Return the [X, Y] coordinate for the center point of the cell that contains the specified text.  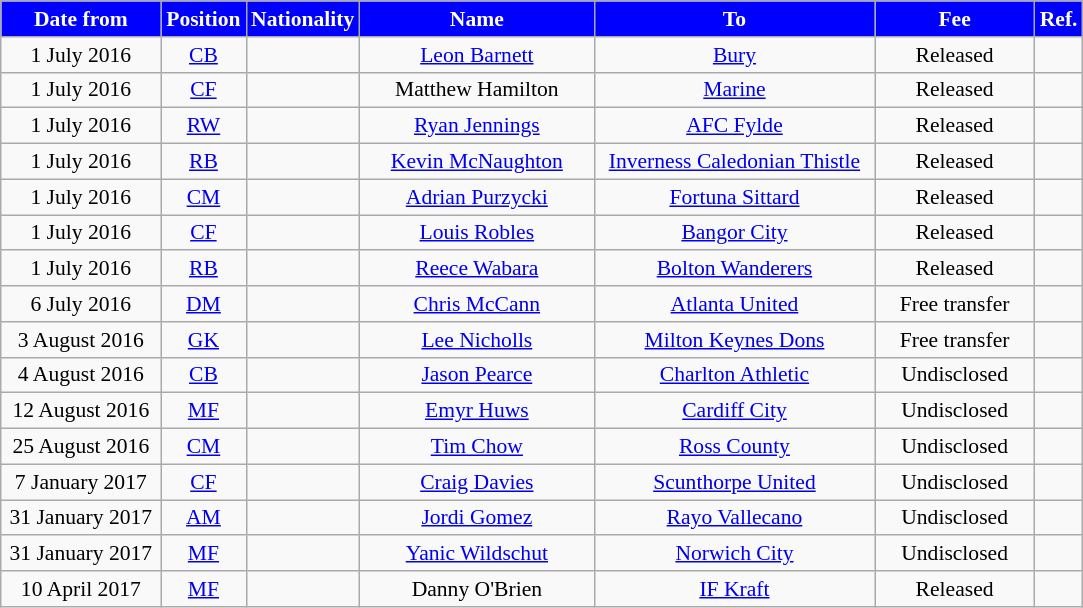
7 January 2017 [81, 482]
Date from [81, 19]
Louis Robles [476, 233]
Ref. [1059, 19]
Bangor City [734, 233]
Kevin McNaughton [476, 162]
6 July 2016 [81, 304]
GK [204, 340]
Bury [734, 55]
Nationality [302, 19]
Reece Wabara [476, 269]
Ross County [734, 447]
IF Kraft [734, 589]
Leon Barnett [476, 55]
DM [204, 304]
Emyr Huws [476, 411]
3 August 2016 [81, 340]
Charlton Athletic [734, 375]
To [734, 19]
Lee Nicholls [476, 340]
Adrian Purzycki [476, 197]
RW [204, 126]
Position [204, 19]
Marine [734, 90]
Craig Davies [476, 482]
Bolton Wanderers [734, 269]
Jason Pearce [476, 375]
Tim Chow [476, 447]
10 April 2017 [81, 589]
4 August 2016 [81, 375]
Name [476, 19]
AFC Fylde [734, 126]
Danny O'Brien [476, 589]
12 August 2016 [81, 411]
Rayo Vallecano [734, 518]
Ryan Jennings [476, 126]
25 August 2016 [81, 447]
Fee [955, 19]
Milton Keynes Dons [734, 340]
Chris McCann [476, 304]
Atlanta United [734, 304]
Fortuna Sittard [734, 197]
Cardiff City [734, 411]
Jordi Gomez [476, 518]
Norwich City [734, 554]
AM [204, 518]
Matthew Hamilton [476, 90]
Inverness Caledonian Thistle [734, 162]
Scunthorpe United [734, 482]
Yanic Wildschut [476, 554]
